Determine the [X, Y] coordinate at the center of the cell enclosing the given text.  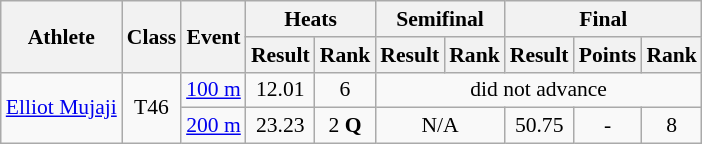
Heats [310, 19]
6 [346, 90]
T46 [152, 108]
23.23 [280, 126]
8 [672, 126]
- [608, 126]
12.01 [280, 90]
Final [604, 19]
did not advance [538, 90]
Athlete [62, 36]
2 Q [346, 126]
50.75 [540, 126]
Class [152, 36]
Elliot Mujaji [62, 108]
Event [214, 36]
N/A [440, 126]
200 m [214, 126]
100 m [214, 90]
Points [608, 55]
Semifinal [440, 19]
